Pinpoint the cell where the given text exists, returning its [X, Y] midpoint coordinate. 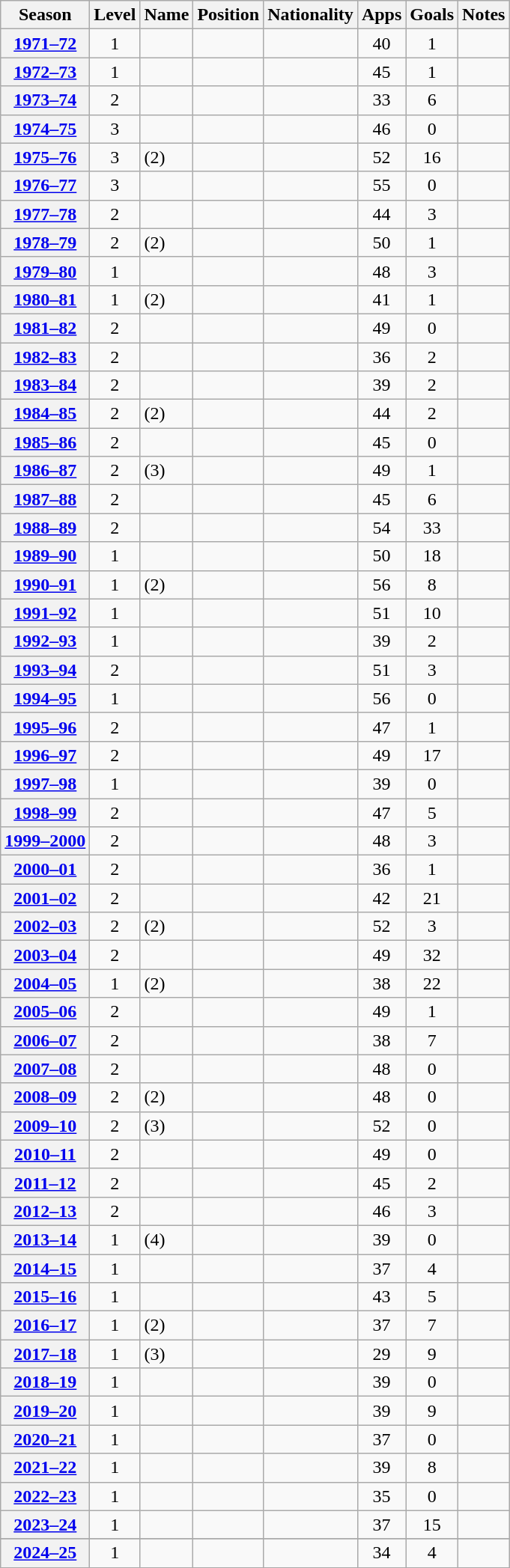
1994–95 [45, 698]
1983–84 [45, 385]
1985–86 [45, 442]
17 [432, 755]
1984–85 [45, 414]
1988–89 [45, 528]
1974–75 [45, 129]
(4) [166, 1239]
Notes [484, 15]
2012–13 [45, 1211]
29 [381, 1354]
2013–14 [45, 1239]
2019–20 [45, 1411]
1982–83 [45, 357]
32 [432, 955]
41 [381, 299]
2023–24 [45, 1525]
1976–77 [45, 186]
2006–07 [45, 1040]
2001–02 [45, 898]
Goals [432, 15]
2005–06 [45, 1012]
40 [381, 43]
1977–78 [45, 214]
2003–04 [45, 955]
16 [432, 157]
1978–79 [45, 242]
1998–99 [45, 812]
2002–03 [45, 927]
1981–82 [45, 328]
42 [381, 898]
Nationality [311, 15]
10 [432, 613]
1973–74 [45, 100]
1971–72 [45, 43]
2021–22 [45, 1468]
2004–05 [45, 983]
2011–12 [45, 1183]
21 [432, 898]
Position [228, 15]
2016–17 [45, 1326]
2024–25 [45, 1553]
34 [381, 1553]
Apps [381, 15]
Name [166, 15]
1979–80 [45, 271]
2018–19 [45, 1382]
2015–16 [45, 1297]
54 [381, 528]
2010–11 [45, 1154]
1989–90 [45, 556]
2008–09 [45, 1097]
1980–81 [45, 299]
2007–08 [45, 1069]
2000–01 [45, 870]
1991–92 [45, 613]
22 [432, 983]
1987–88 [45, 499]
43 [381, 1297]
2009–10 [45, 1126]
2014–15 [45, 1269]
2022–23 [45, 1496]
Season [45, 15]
1996–97 [45, 755]
2017–18 [45, 1354]
1993–94 [45, 670]
1986–87 [45, 471]
1975–76 [45, 157]
1992–93 [45, 641]
35 [381, 1496]
1995–96 [45, 727]
1999–2000 [45, 841]
1972–73 [45, 72]
Level [115, 15]
55 [381, 186]
18 [432, 556]
2020–21 [45, 1439]
15 [432, 1525]
1997–98 [45, 784]
1990–91 [45, 585]
